Output the [X, Y] coordinate of the center of the cell containing the given text.  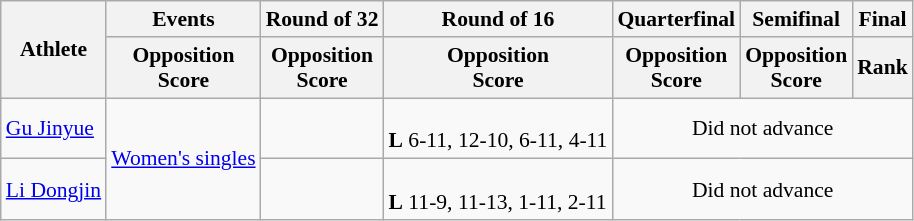
Li Dongjin [54, 190]
Athlete [54, 50]
Events [183, 19]
Quarterfinal [676, 19]
L 6-11, 12-10, 6-11, 4-11 [498, 128]
Round of 32 [322, 19]
Rank [882, 68]
L 11-9, 11-13, 1-11, 2-11 [498, 190]
Final [882, 19]
Gu Jinyue [54, 128]
Semifinal [796, 19]
Round of 16 [498, 19]
Women's singles [183, 159]
